From the cell containing the given text, extract its center point as [x, y] coordinate. 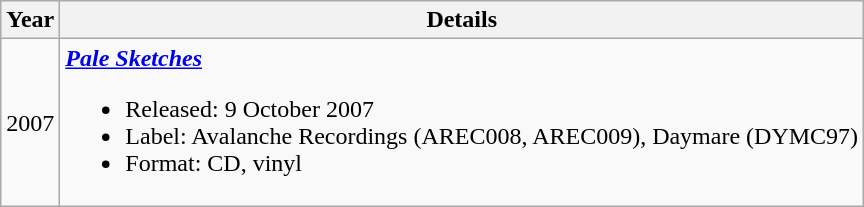
Details [462, 20]
Pale SketchesReleased: 9 October 2007Label: Avalanche Recordings (AREC008, AREC009), Daymare (DYMC97)Format: CD, vinyl [462, 122]
Year [30, 20]
2007 [30, 122]
